From the cell containing the given text, extract its center point as [X, Y] coordinate. 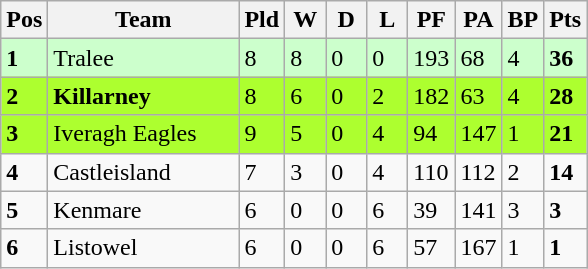
L [388, 20]
68 [478, 58]
167 [478, 248]
BP [523, 20]
110 [432, 172]
D [346, 20]
Iveragh Eagles [144, 134]
193 [432, 58]
W [306, 20]
Castleisland [144, 172]
63 [478, 96]
182 [432, 96]
14 [566, 172]
9 [262, 134]
7 [262, 172]
21 [566, 134]
39 [432, 210]
Pld [262, 20]
Team [144, 20]
36 [566, 58]
Kenmare [144, 210]
141 [478, 210]
Killarney [144, 96]
94 [432, 134]
PA [478, 20]
112 [478, 172]
28 [566, 96]
147 [478, 134]
Pts [566, 20]
PF [432, 20]
Pos [24, 20]
Tralee [144, 58]
57 [432, 248]
Listowel [144, 248]
